For the text-containing cell, return its midpoint in [X, Y] coordinate format. 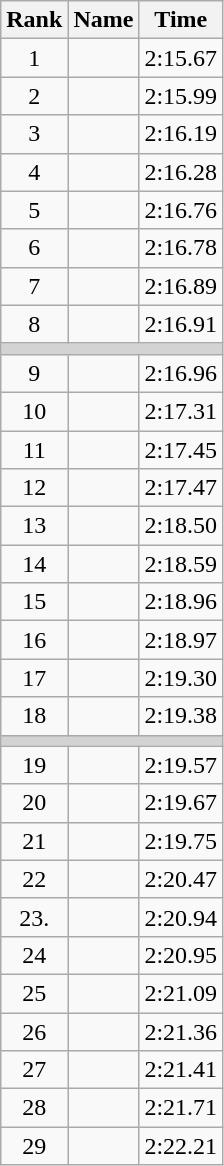
2:17.47 [181, 488]
3 [34, 134]
2:16.89 [181, 286]
2:18.50 [181, 526]
4 [34, 172]
2:19.30 [181, 678]
2:19.38 [181, 716]
Time [181, 20]
2:19.57 [181, 765]
2:21.71 [181, 1108]
24 [34, 955]
11 [34, 449]
2:16.96 [181, 373]
2:16.91 [181, 324]
2:20.94 [181, 917]
2:17.45 [181, 449]
2:21.36 [181, 1031]
7 [34, 286]
Rank [34, 20]
2:16.76 [181, 210]
Name [104, 20]
2:22.21 [181, 1146]
26 [34, 1031]
5 [34, 210]
19 [34, 765]
15 [34, 602]
10 [34, 411]
20 [34, 803]
2 [34, 96]
28 [34, 1108]
23. [34, 917]
22 [34, 879]
27 [34, 1070]
2:18.97 [181, 640]
2:16.28 [181, 172]
29 [34, 1146]
2:21.09 [181, 993]
18 [34, 716]
2:15.67 [181, 58]
25 [34, 993]
6 [34, 248]
8 [34, 324]
2:18.96 [181, 602]
2:16.19 [181, 134]
12 [34, 488]
16 [34, 640]
2:20.95 [181, 955]
13 [34, 526]
2:21.41 [181, 1070]
2:15.99 [181, 96]
21 [34, 841]
14 [34, 564]
2:18.59 [181, 564]
1 [34, 58]
2:16.78 [181, 248]
17 [34, 678]
2:19.75 [181, 841]
2:19.67 [181, 803]
2:20.47 [181, 879]
2:17.31 [181, 411]
9 [34, 373]
